Return (x, y) of the center of cell containing provided text 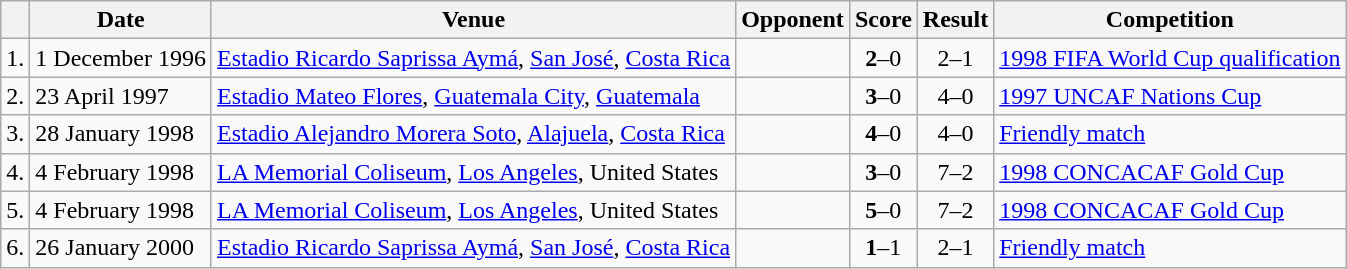
3. (16, 134)
Estadio Alejandro Morera Soto, Alajuela, Costa Rica (473, 134)
1997 UNCAF Nations Cup (1170, 96)
1. (16, 58)
1 December 1996 (121, 58)
26 January 2000 (121, 248)
1998 FIFA World Cup qualification (1170, 58)
Competition (1170, 20)
6. (16, 248)
2–0 (883, 58)
Venue (473, 20)
Score (883, 20)
28 January 1998 (121, 134)
Result (955, 20)
23 April 1997 (121, 96)
Opponent (793, 20)
Date (121, 20)
1–1 (883, 248)
2. (16, 96)
Estadio Mateo Flores, Guatemala City, Guatemala (473, 96)
5–0 (883, 210)
5. (16, 210)
4. (16, 172)
